Pinpoint the cell where the given text exists, returning its [X, Y] midpoint coordinate. 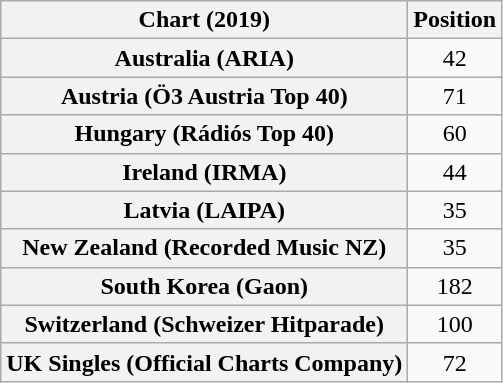
Australia (ARIA) [204, 58]
60 [455, 134]
44 [455, 172]
UK Singles (Official Charts Company) [204, 362]
Austria (Ö3 Austria Top 40) [204, 96]
182 [455, 286]
Hungary (Rádiós Top 40) [204, 134]
Ireland (IRMA) [204, 172]
Switzerland (Schweizer Hitparade) [204, 324]
42 [455, 58]
New Zealand (Recorded Music NZ) [204, 248]
100 [455, 324]
Position [455, 20]
South Korea (Gaon) [204, 286]
72 [455, 362]
71 [455, 96]
Chart (2019) [204, 20]
Latvia (LAIPA) [204, 210]
